Search for the cell housing the specified text and yield its [x, y] center coordinate. 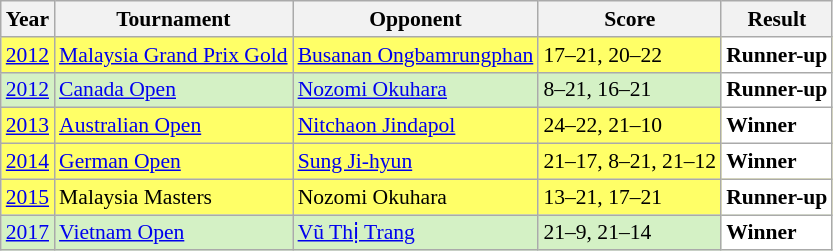
Tournament [174, 19]
Result [776, 19]
24–22, 21–10 [630, 126]
Score [630, 19]
2013 [28, 126]
Nitchaon Jindapol [416, 126]
17–21, 20–22 [630, 55]
21–17, 8–21, 21–12 [630, 162]
Malaysia Grand Prix Gold [174, 55]
Vietnam Open [174, 233]
8–21, 16–21 [630, 90]
Malaysia Masters [174, 197]
13–21, 17–21 [630, 197]
2014 [28, 162]
Vũ Thị Trang [416, 233]
Australian Open [174, 126]
Busanan Ongbamrungphan [416, 55]
Opponent [416, 19]
21–9, 21–14 [630, 233]
Canada Open [174, 90]
Year [28, 19]
2017 [28, 233]
2015 [28, 197]
Sung Ji-hyun [416, 162]
German Open [174, 162]
